Provide the (X, Y) coordinate of the cell's center where the given text is located.  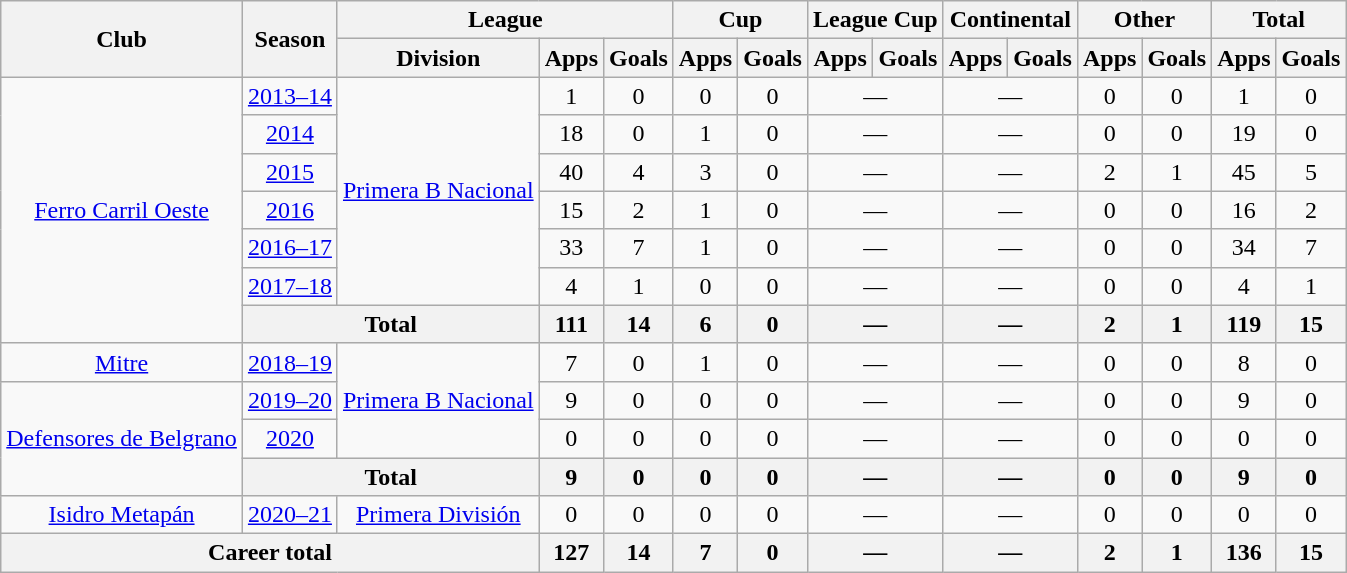
Other (1144, 20)
Defensores de Belgrano (122, 438)
Cup (740, 20)
Mitre (122, 362)
Club (122, 39)
33 (571, 248)
2016 (290, 210)
Ferro Carril Oeste (122, 210)
2020–21 (290, 515)
Season (290, 39)
19 (1244, 134)
Continental (1010, 20)
119 (1244, 324)
Isidro Metapán (122, 515)
Career total (270, 553)
18 (571, 134)
2014 (290, 134)
34 (1244, 248)
2016–17 (290, 248)
2019–20 (290, 400)
111 (571, 324)
6 (705, 324)
5 (1311, 172)
2013–14 (290, 96)
136 (1244, 553)
8 (1244, 362)
40 (571, 172)
127 (571, 553)
2020 (290, 438)
2018–19 (290, 362)
16 (1244, 210)
League Cup (875, 20)
3 (705, 172)
League (505, 20)
Primera División (438, 515)
45 (1244, 172)
2015 (290, 172)
2017–18 (290, 286)
Division (438, 58)
